Search for the cell housing the specified text and yield its [x, y] center coordinate. 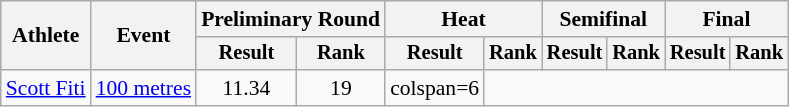
19 [341, 88]
colspan=6 [434, 88]
Final [726, 19]
Preliminary Round [290, 19]
Scott Fiti [46, 88]
Semifinal [604, 19]
Event [144, 36]
11.34 [246, 88]
100 metres [144, 88]
Athlete [46, 36]
Heat [464, 19]
